Return (x, y) of the center of cell containing provided text 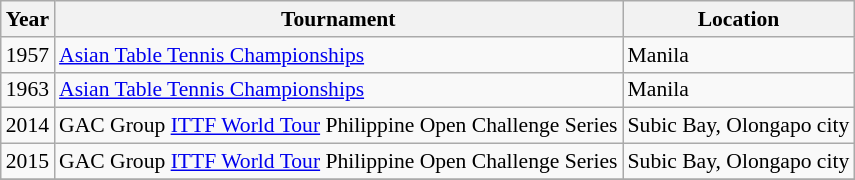
Tournament (338, 19)
Location (739, 19)
2015 (28, 162)
2014 (28, 126)
1957 (28, 55)
1963 (28, 90)
Year (28, 19)
